Determine the (X, Y) coordinate at the center of the cell enclosing the given text.  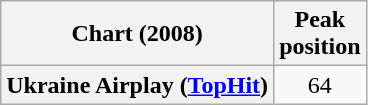
Ukraine Airplay (TopHit) (138, 85)
Peakposition (320, 34)
64 (320, 85)
Chart (2008) (138, 34)
